Provide the [X, Y] coordinate of the cell's center where the given text is located.  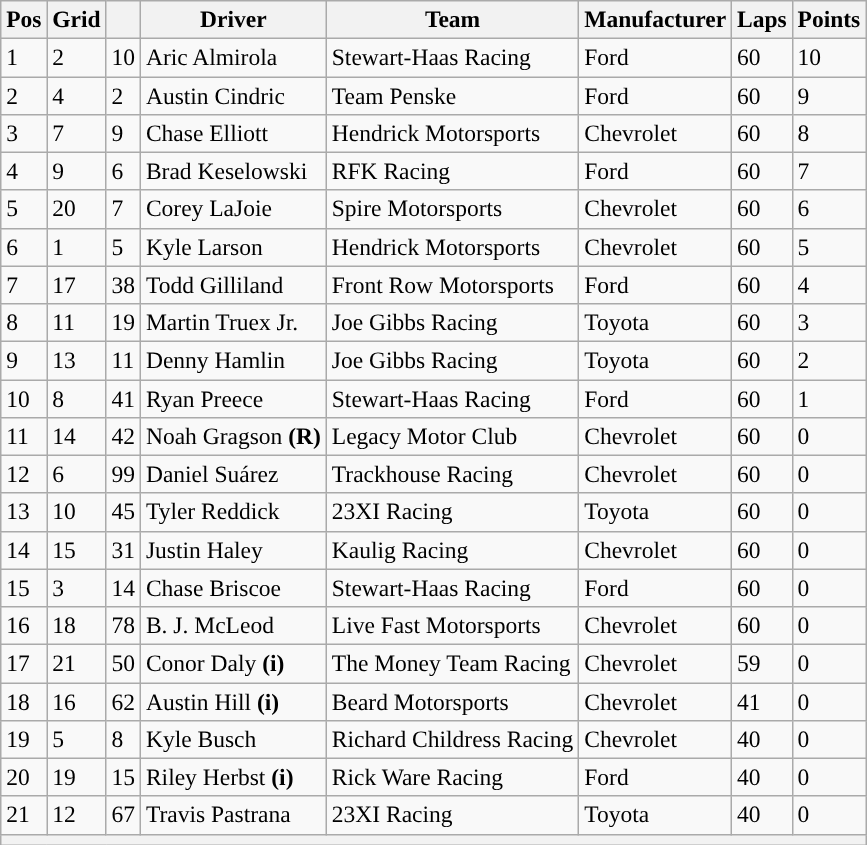
Rick Ware Racing [452, 777]
Justin Haley [233, 550]
50 [123, 663]
Kyle Busch [233, 739]
Brad Keselowski [233, 171]
Travis Pastrana [233, 815]
Denny Hamlin [233, 360]
Legacy Motor Club [452, 436]
Kyle Larson [233, 247]
67 [123, 815]
Live Fast Motorsports [452, 625]
Noah Gragson (R) [233, 436]
Spire Motorsports [452, 209]
Martin Truex Jr. [233, 322]
38 [123, 285]
Aric Almirola [233, 57]
45 [123, 512]
Team Penske [452, 95]
Manufacturer [656, 19]
62 [123, 701]
B. J. McLeod [233, 625]
Pos [24, 19]
31 [123, 550]
Riley Herbst (i) [233, 777]
Driver [233, 19]
Conor Daly (i) [233, 663]
Beard Motorsports [452, 701]
Grid [76, 19]
The Money Team Racing [452, 663]
Front Row Motorsports [452, 285]
Chase Briscoe [233, 588]
Austin Cindric [233, 95]
Richard Childress Racing [452, 739]
Corey LaJoie [233, 209]
42 [123, 436]
Team [452, 19]
Todd Gilliland [233, 285]
Austin Hill (i) [233, 701]
Daniel Suárez [233, 474]
Kaulig Racing [452, 550]
99 [123, 474]
78 [123, 625]
RFK Racing [452, 171]
59 [762, 663]
Ryan Preece [233, 398]
Chase Elliott [233, 133]
Points [829, 19]
Trackhouse Racing [452, 474]
Tyler Reddick [233, 512]
Laps [762, 19]
